Scan for the cell matching the given text and deliver its (x, y) coordinate at center. 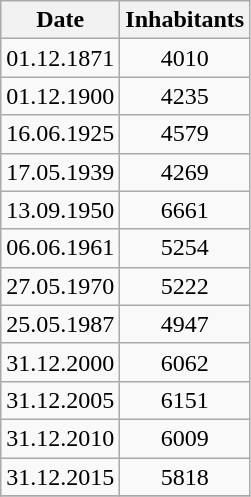
01.12.1871 (60, 58)
6661 (185, 210)
17.05.1939 (60, 172)
13.09.1950 (60, 210)
4010 (185, 58)
6151 (185, 400)
25.05.1987 (60, 324)
16.06.1925 (60, 134)
4235 (185, 96)
Date (60, 20)
4579 (185, 134)
31.12.2015 (60, 477)
5222 (185, 286)
4269 (185, 172)
31.12.2010 (60, 438)
6062 (185, 362)
4947 (185, 324)
Inhabitants (185, 20)
01.12.1900 (60, 96)
5818 (185, 477)
31.12.2005 (60, 400)
5254 (185, 248)
27.05.1970 (60, 286)
06.06.1961 (60, 248)
6009 (185, 438)
31.12.2000 (60, 362)
